Return (x, y) of the center of cell containing provided text 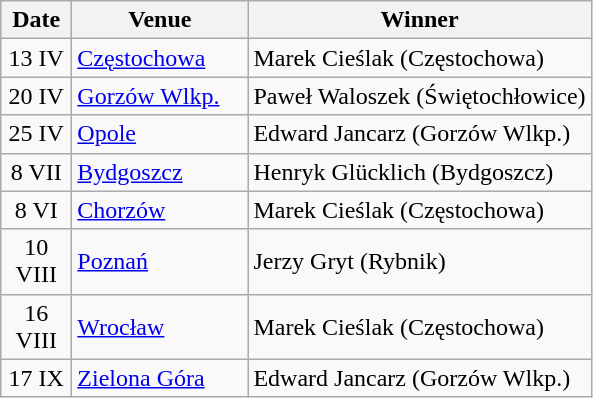
Bydgoszcz (160, 172)
17 IX (36, 378)
Gorzów Wlkp. (160, 96)
Częstochowa (160, 58)
Poznań (160, 262)
20 IV (36, 96)
Paweł Waloszek (Świętochłowice) (420, 96)
10 VIII (36, 262)
Opole (160, 134)
8 VI (36, 210)
Venue (160, 20)
Jerzy Gryt (Rybnik) (420, 262)
Wrocław (160, 326)
Winner (420, 20)
Zielona Góra (160, 378)
13 IV (36, 58)
25 IV (36, 134)
16 VIII (36, 326)
Chorzów (160, 210)
8 VII (36, 172)
Henryk Glücklich (Bydgoszcz) (420, 172)
Date (36, 20)
